For the text-containing cell, return its midpoint in [X, Y] coordinate format. 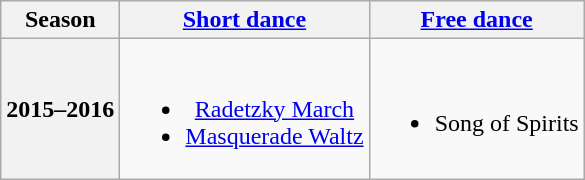
Song of Spirits [476, 109]
Short dance [244, 20]
Season [60, 20]
2015–2016 [60, 109]
Radetzky March Masquerade Waltz [244, 109]
Free dance [476, 20]
